Return the [X, Y] coordinate for the center point of the cell that contains the specified text.  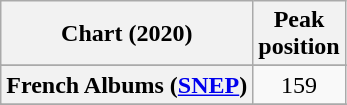
Peakposition [299, 34]
159 [299, 85]
French Albums (SNEP) [127, 85]
Chart (2020) [127, 34]
